Output the [X, Y] coordinate of the center of the cell containing the given text.  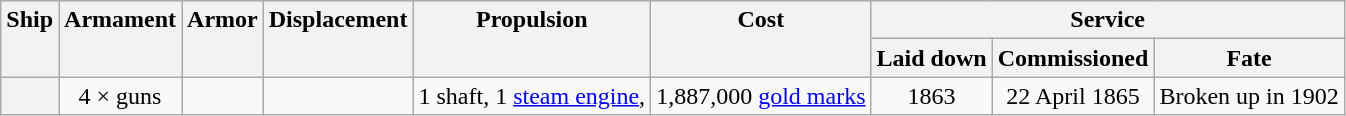
Laid down [932, 58]
4 × guns [120, 96]
Displacement [338, 39]
1 shaft, 1 steam engine, [532, 96]
Fate [1249, 58]
Armor [223, 39]
Cost [761, 39]
Service [1108, 20]
Propulsion [532, 39]
1,887,000 gold marks [761, 96]
22 April 1865 [1073, 96]
Commissioned [1073, 58]
1863 [932, 96]
Broken up in 1902 [1249, 96]
Ship [30, 39]
Armament [120, 39]
